Provide the (x, y) coordinate of the cell's center where the given text is located.  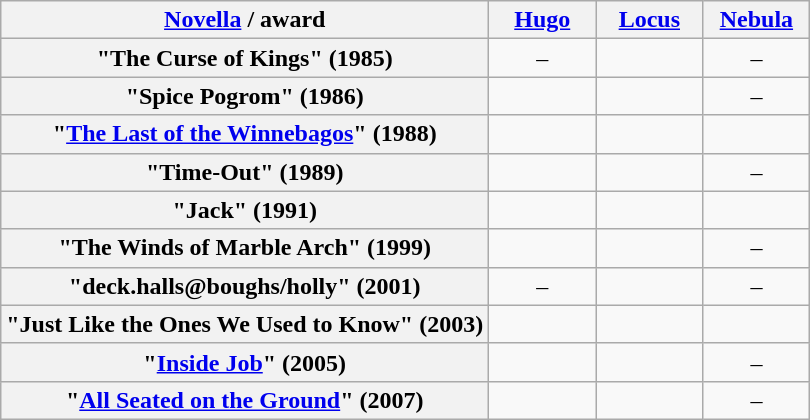
"The Winds of Marble Arch" (1999) (245, 248)
"deck.halls@boughs/holly" (2001) (245, 286)
Locus (650, 20)
"The Last of the Winnebagos" (1988) (245, 134)
"Inside Job" (2005) (245, 362)
"The Curse of Kings" (1985) (245, 58)
"Spice Pogrom" (1986) (245, 96)
Hugo (542, 20)
Novella / award (245, 20)
Nebula (756, 20)
"Time-Out" (1989) (245, 172)
"Just Like the Ones We Used to Know" (2003) (245, 324)
"Jack" (1991) (245, 210)
"All Seated on the Ground" (2007) (245, 400)
